Search for the cell housing the specified text and yield its [X, Y] center coordinate. 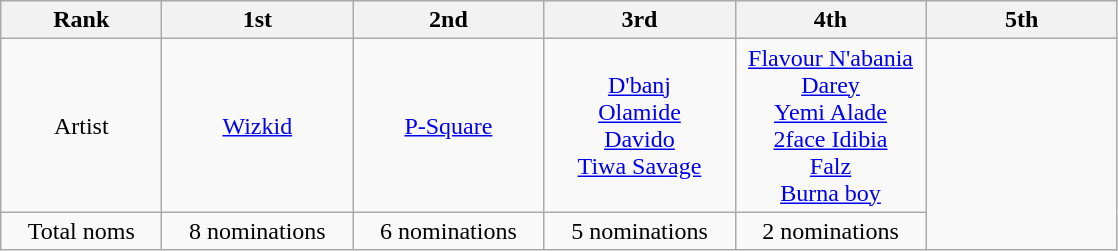
1st [258, 20]
Total noms [82, 231]
Wizkid [258, 126]
Flavour N'abaniaDareyYemi Alade2face IdibiaFalzBurna boy [830, 126]
5th [1022, 20]
3rd [640, 20]
6 nominations [448, 231]
Artist [82, 126]
4th [830, 20]
Rank [82, 20]
8 nominations [258, 231]
D'banjOlamideDavidoTiwa Savage [640, 126]
5 nominations [640, 231]
2 nominations [830, 231]
2nd [448, 20]
P-Square [448, 126]
